Pinpoint the cell where the given text exists, returning its (x, y) midpoint coordinate. 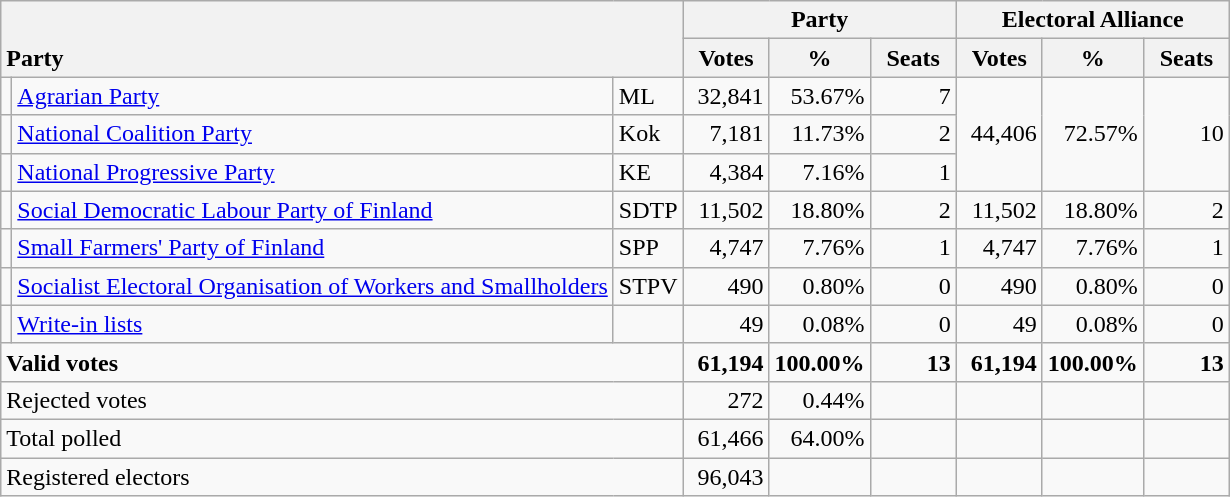
Registered electors (342, 477)
32,841 (726, 96)
7,181 (726, 134)
Electoral Alliance (1092, 20)
KE (648, 172)
Agrarian Party (312, 96)
7 (913, 96)
4,384 (726, 172)
10 (1186, 134)
Kok (648, 134)
11.73% (820, 134)
96,043 (726, 477)
53.67% (820, 96)
SPP (648, 248)
Valid votes (342, 362)
ML (648, 96)
64.00% (820, 438)
Total polled (342, 438)
SDTP (648, 210)
Write-in lists (312, 324)
National Coalition Party (312, 134)
7.16% (820, 172)
STPV (648, 286)
Social Democratic Labour Party of Finland (312, 210)
272 (726, 400)
Socialist Electoral Organisation of Workers and Smallholders (312, 286)
61,466 (726, 438)
0.44% (820, 400)
72.57% (1092, 134)
National Progressive Party (312, 172)
Small Farmers' Party of Finland (312, 248)
Rejected votes (342, 400)
44,406 (999, 134)
